Extract the [X, Y] coordinate from the center of the cell holding the provided text.  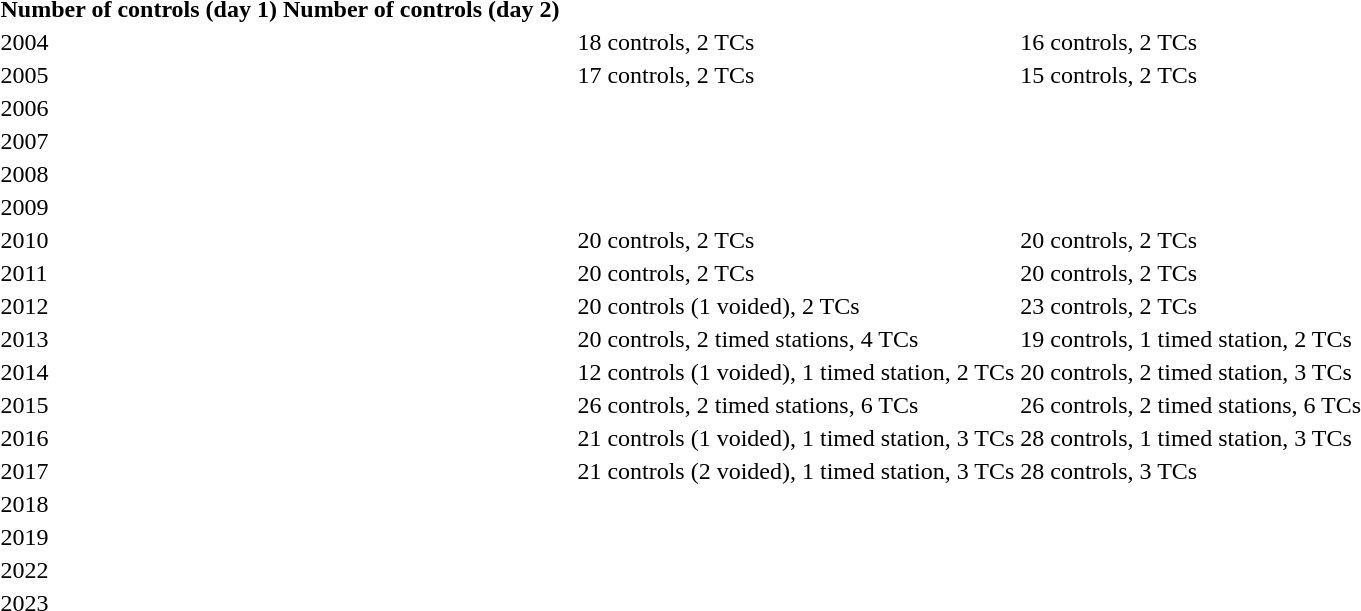
18 controls, 2 TCs [796, 42]
12 controls (1 voided), 1 timed station, 2 TCs [796, 372]
26 controls, 2 timed stations, 6 TCs [796, 405]
20 controls (1 voided), 2 TCs [796, 306]
21 controls (2 voided), 1 timed station, 3 TCs [796, 471]
20 controls, 2 timed stations, 4 TCs [796, 339]
17 controls, 2 TCs [796, 75]
21 controls (1 voided), 1 timed station, 3 TCs [796, 438]
